Detect which cell encompasses the target text, then output its [X, Y] center coordinate. 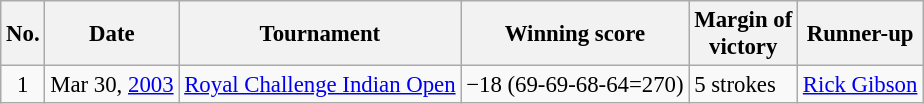
1 [23, 85]
Tournament [320, 34]
Mar 30, 2003 [112, 85]
No. [23, 34]
Royal Challenge Indian Open [320, 85]
Margin ofvictory [744, 34]
Date [112, 34]
Runner-up [860, 34]
Rick Gibson [860, 85]
5 strokes [744, 85]
−18 (69-69-68-64=270) [575, 85]
Winning score [575, 34]
